Capture the cell that displays the provided text and extract its (X, Y) central coordinate. 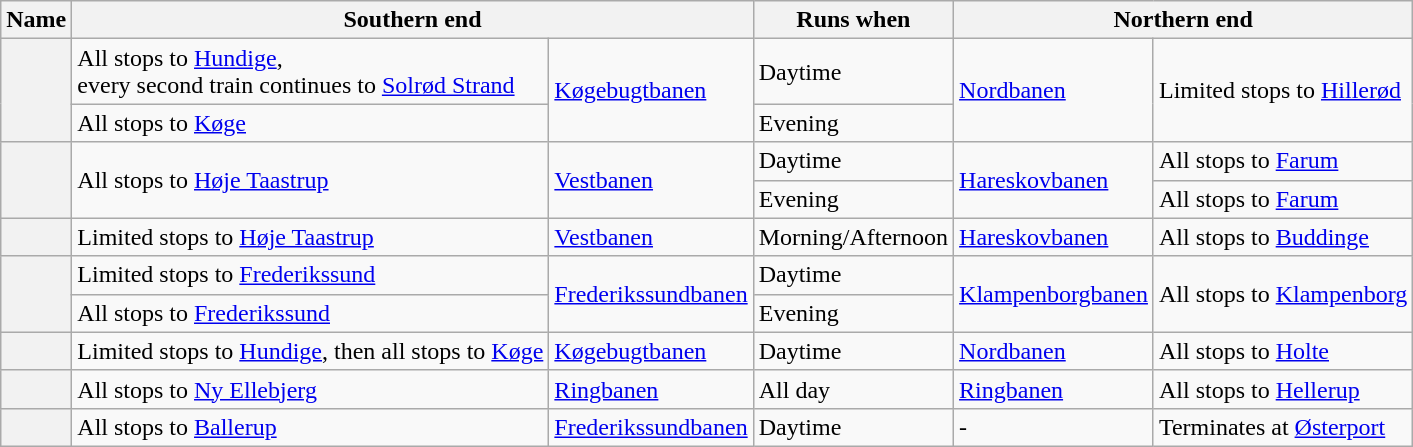
Limited stops to Hillerød (1282, 90)
All stops to Ny Ellebjerg (310, 389)
All stops to Frederikssund (310, 313)
All stops to Hellerup (1282, 389)
Morning/Afternoon (853, 237)
All stops to Klampenborg (1282, 294)
Klampenborgbanen (1054, 294)
All stops to Køge (310, 123)
Limited stops to Frederikssund (310, 275)
All stops to Høje Taastrup (310, 180)
Name (36, 20)
All stops to Buddinge (1282, 237)
All stops to Hundige,every second train continues to Solrød Strand (310, 72)
All stops to Ballerup (310, 427)
Runs when (853, 20)
All stops to Holte (1282, 351)
Limited stops to Høje Taastrup (310, 237)
Southern end (412, 20)
All day (853, 389)
- (1054, 427)
Terminates at Østerport (1282, 427)
Northern end (1184, 20)
Limited stops to Hundige, then all stops to Køge (310, 351)
